Identify which cell holds the provided text, then report its (x, y) central coordinate. 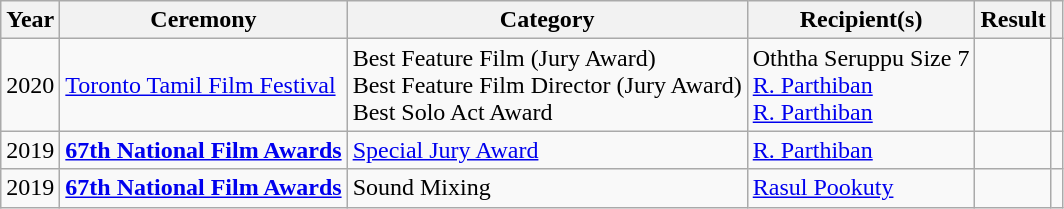
Year (30, 20)
Result (1013, 20)
Rasul Pookuty (861, 188)
Special Jury Award (547, 150)
R. Parthiban (861, 150)
Category (547, 20)
Oththa Seruppu Size 7R. ParthibanR. Parthiban (861, 85)
Sound Mixing (547, 188)
Ceremony (204, 20)
Best Feature Film (Jury Award)Best Feature Film Director (Jury Award)Best Solo Act Award (547, 85)
2020 (30, 85)
Recipient(s) (861, 20)
Toronto Tamil Film Festival (204, 85)
